Locate the cell with the specified text and output its [x, y] center coordinate. 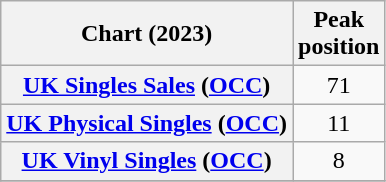
11 [338, 123]
Chart (2023) [147, 34]
8 [338, 161]
UK Physical Singles (OCC) [147, 123]
UK Singles Sales (OCC) [147, 85]
Peak position [338, 34]
71 [338, 85]
UK Vinyl Singles (OCC) [147, 161]
